Determine the (x, y) coordinate at the center of the cell enclosing the given text.  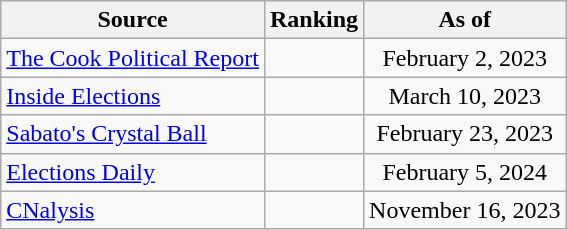
Ranking (314, 20)
As of (465, 20)
Elections Daily (133, 172)
February 23, 2023 (465, 134)
March 10, 2023 (465, 96)
Source (133, 20)
November 16, 2023 (465, 210)
Inside Elections (133, 96)
CNalysis (133, 210)
The Cook Political Report (133, 58)
Sabato's Crystal Ball (133, 134)
February 2, 2023 (465, 58)
February 5, 2024 (465, 172)
